Extract the [X, Y] coordinate from the center of the cell holding the provided text.  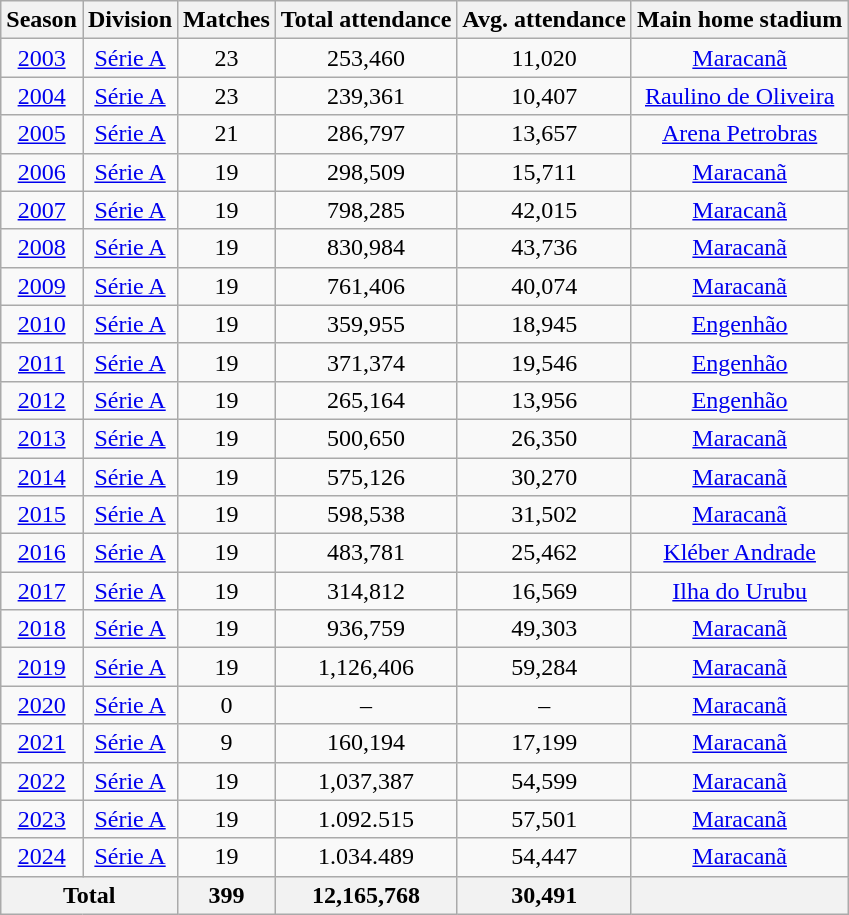
Raulino de Oliveira [739, 96]
2021 [42, 743]
30,491 [544, 895]
2015 [42, 515]
57,501 [544, 819]
Avg. attendance [544, 20]
371,374 [366, 362]
761,406 [366, 286]
2019 [42, 667]
18,945 [544, 324]
2010 [42, 324]
31,502 [544, 515]
59,284 [544, 667]
Season [42, 20]
2013 [42, 438]
10,407 [544, 96]
42,015 [544, 210]
239,361 [366, 96]
0 [227, 705]
54,447 [544, 857]
1,126,406 [366, 667]
598,538 [366, 515]
12,165,768 [366, 895]
Kléber Andrade [739, 553]
500,650 [366, 438]
2018 [42, 629]
2022 [42, 781]
253,460 [366, 58]
25,462 [544, 553]
2012 [42, 400]
Main home stadium [739, 20]
19,546 [544, 362]
2008 [42, 248]
2017 [42, 591]
54,599 [544, 781]
9 [227, 743]
43,736 [544, 248]
Total attendance [366, 20]
2011 [42, 362]
160,194 [366, 743]
17,199 [544, 743]
2006 [42, 172]
483,781 [366, 553]
286,797 [366, 134]
40,074 [544, 286]
2009 [42, 286]
2007 [42, 210]
2024 [42, 857]
Total [90, 895]
30,270 [544, 477]
936,759 [366, 629]
298,509 [366, 172]
15,711 [544, 172]
2005 [42, 134]
2003 [42, 58]
798,285 [366, 210]
2014 [42, 477]
399 [227, 895]
359,955 [366, 324]
2016 [42, 553]
Matches [227, 20]
11,020 [544, 58]
314,812 [366, 591]
16,569 [544, 591]
1,037,387 [366, 781]
26,350 [544, 438]
575,126 [366, 477]
49,303 [544, 629]
830,984 [366, 248]
1.034.489 [366, 857]
Ilha do Urubu [739, 591]
2004 [42, 96]
1.092.515 [366, 819]
265,164 [366, 400]
13,956 [544, 400]
21 [227, 134]
Arena Petrobras [739, 134]
13,657 [544, 134]
2023 [42, 819]
2020 [42, 705]
Division [130, 20]
